Scan for the cell matching the given text and deliver its [x, y] coordinate at center. 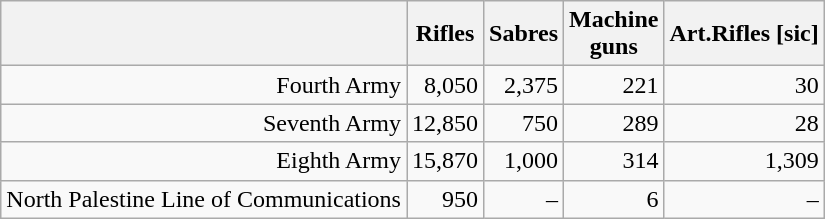
15,870 [444, 161]
1,000 [524, 161]
289 [614, 123]
221 [614, 85]
Art.Rifles [sic] [744, 34]
Rifles [444, 34]
8,050 [444, 85]
12,850 [444, 123]
950 [444, 199]
750 [524, 123]
North Palestine Line of Communications [204, 199]
314 [614, 161]
Fourth Army [204, 85]
Sabres [524, 34]
2,375 [524, 85]
Machineguns [614, 34]
6 [614, 199]
30 [744, 85]
1,309 [744, 161]
28 [744, 123]
Seventh Army [204, 123]
Eighth Army [204, 161]
